Extract the (X, Y) coordinate from the center of the cell holding the provided text.  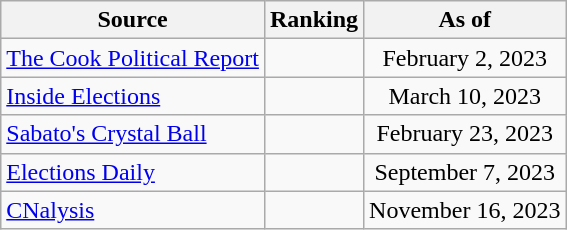
February 2, 2023 (465, 58)
September 7, 2023 (465, 172)
The Cook Political Report (133, 58)
Ranking (314, 20)
February 23, 2023 (465, 134)
March 10, 2023 (465, 96)
CNalysis (133, 210)
Sabato's Crystal Ball (133, 134)
Inside Elections (133, 96)
Source (133, 20)
As of (465, 20)
November 16, 2023 (465, 210)
Elections Daily (133, 172)
